Pinpoint the cell where the given text exists, returning its [X, Y] midpoint coordinate. 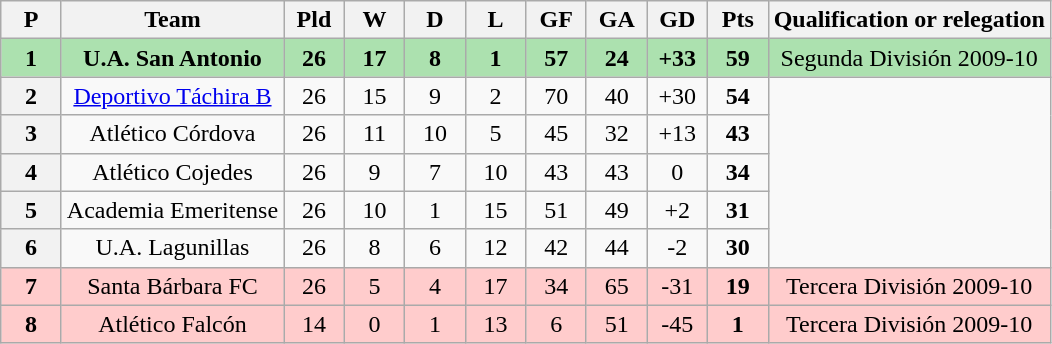
Qualification or relegation [909, 20]
GA [616, 20]
11 [374, 134]
GF [556, 20]
U.A. San Antonio [172, 58]
31 [738, 210]
U.A. Lagunillas [172, 248]
-2 [678, 248]
70 [556, 96]
Santa Bárbara FC [172, 286]
L [496, 20]
+30 [678, 96]
14 [314, 324]
45 [556, 134]
12 [496, 248]
W [374, 20]
42 [556, 248]
P [32, 20]
19 [738, 286]
Atlético Cojedes [172, 172]
GD [678, 20]
44 [616, 248]
54 [738, 96]
Pld [314, 20]
+2 [678, 210]
+13 [678, 134]
57 [556, 58]
Segunda División 2009-10 [909, 58]
59 [738, 58]
Atlético Falcón [172, 324]
40 [616, 96]
65 [616, 286]
Deportivo Táchira B [172, 96]
13 [496, 324]
Academia Emeritense [172, 210]
-45 [678, 324]
Pts [738, 20]
24 [616, 58]
+33 [678, 58]
D [436, 20]
Atlético Córdova [172, 134]
Team [172, 20]
-31 [678, 286]
49 [616, 210]
32 [616, 134]
3 [32, 134]
30 [738, 248]
